From the cell containing the given text, extract its center point as (X, Y) coordinate. 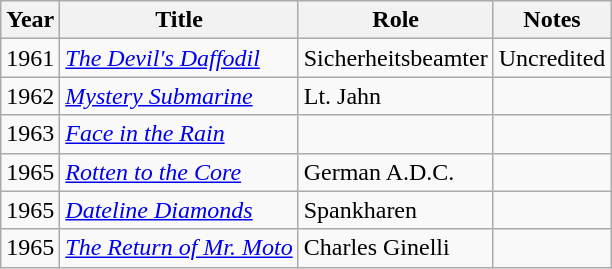
Face in the Rain (179, 134)
Role (396, 20)
1961 (30, 58)
Rotten to the Core (179, 172)
Dateline Diamonds (179, 210)
Spankharen (396, 210)
Year (30, 20)
Title (179, 20)
1962 (30, 96)
Sicherheitsbeamter (396, 58)
Lt. Jahn (396, 96)
Notes (552, 20)
Uncredited (552, 58)
Mystery Submarine (179, 96)
The Devil's Daffodil (179, 58)
1963 (30, 134)
The Return of Mr. Moto (179, 248)
German A.D.C. (396, 172)
Charles Ginelli (396, 248)
